Pinpoint the cell where the given text exists, returning its [X, Y] midpoint coordinate. 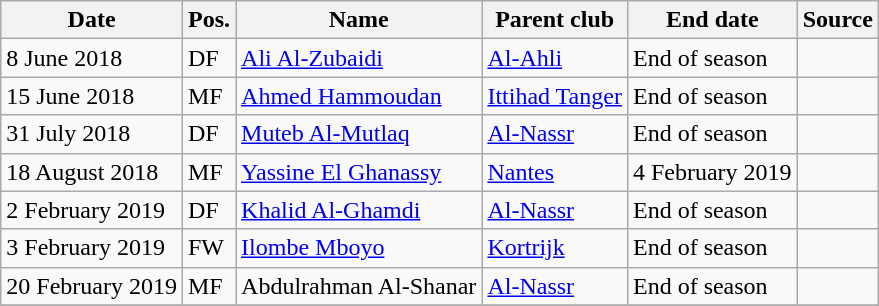
18 August 2018 [92, 172]
20 February 2019 [92, 286]
Ali Al-Zubaidi [359, 58]
End date [712, 20]
Date [92, 20]
4 February 2019 [712, 172]
Khalid Al-Ghamdi [359, 210]
Ittihad Tanger [555, 96]
Ahmed Hammoudan [359, 96]
Abdulrahman Al-Shanar [359, 286]
3 February 2019 [92, 248]
Muteb Al-Mutlaq [359, 134]
Al-Ahli [555, 58]
FW [208, 248]
Source [838, 20]
8 June 2018 [92, 58]
Kortrijk [555, 248]
Ilombe Mboyo [359, 248]
Parent club [555, 20]
Pos. [208, 20]
Yassine El Ghanassy [359, 172]
15 June 2018 [92, 96]
Nantes [555, 172]
31 July 2018 [92, 134]
2 February 2019 [92, 210]
Name [359, 20]
